For the text-containing cell, return its midpoint in (X, Y) coordinate format. 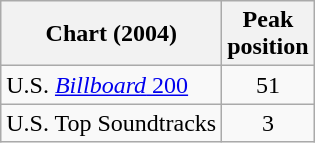
U.S. Top Soundtracks (112, 123)
Peakposition (268, 34)
U.S. Billboard 200 (112, 85)
Chart (2004) (112, 34)
3 (268, 123)
51 (268, 85)
